Identify which cell holds the provided text, then report its (x, y) central coordinate. 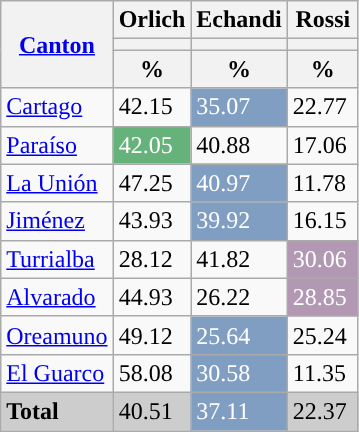
Alvarado (57, 297)
Cartago (57, 107)
40.88 (239, 145)
16.15 (322, 221)
22.37 (322, 411)
17.06 (322, 145)
44.93 (152, 297)
28.85 (322, 297)
42.05 (152, 145)
Rossi (322, 20)
42.15 (152, 107)
11.35 (322, 373)
35.07 (239, 107)
25.24 (322, 335)
43.93 (152, 221)
Turrialba (57, 259)
39.92 (239, 221)
40.51 (152, 411)
28.12 (152, 259)
Paraíso (57, 145)
47.25 (152, 183)
30.58 (239, 373)
37.11 (239, 411)
Jiménez (57, 221)
La Unión (57, 183)
26.22 (239, 297)
Orlich (152, 20)
25.64 (239, 335)
49.12 (152, 335)
30.06 (322, 259)
58.08 (152, 373)
22.77 (322, 107)
Oreamuno (57, 335)
El Guarco (57, 373)
40.97 (239, 183)
Echandi (239, 20)
11.78 (322, 183)
Canton (57, 44)
41.82 (239, 259)
Total (57, 411)
